Identify which cell holds the provided text, then report its [x, y] central coordinate. 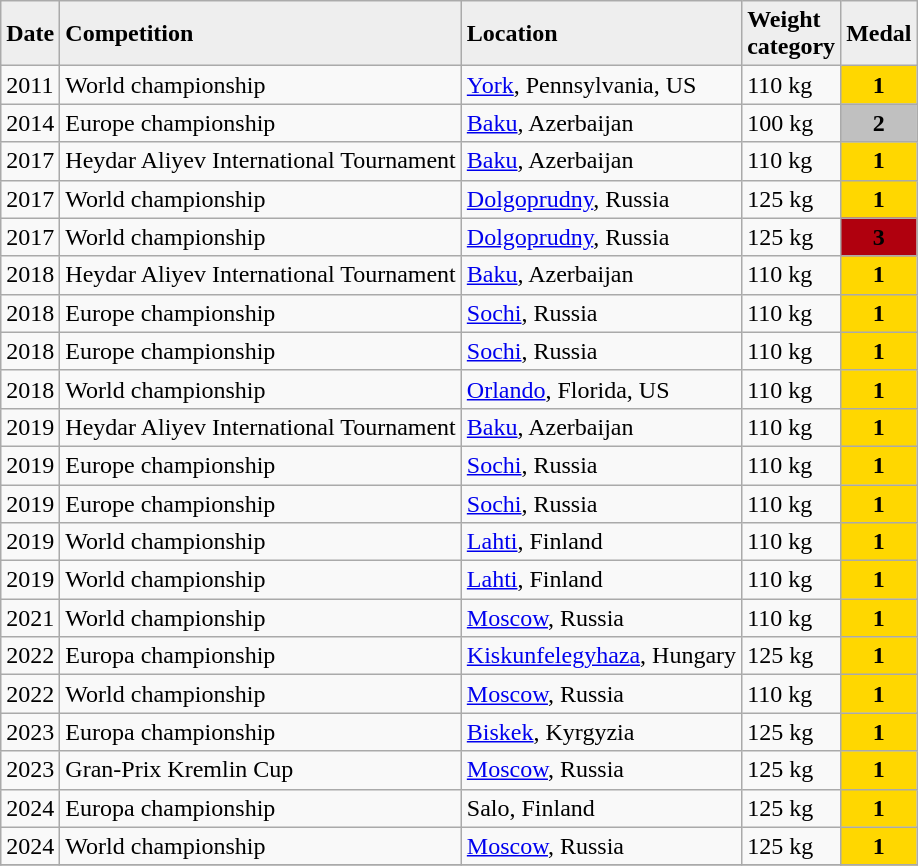
2021 [30, 618]
Medal [879, 34]
Location [601, 34]
3 [879, 237]
100 kg [792, 123]
Salo, Finland [601, 808]
2 [879, 123]
Date [30, 34]
Biskek, Kyrgyzia [601, 732]
2014 [30, 123]
Kiskunfelegyhaza, Hungary [601, 656]
York, Pennsylvania, US [601, 85]
Gran-Prix Kremlin Cup [260, 770]
2011 [30, 85]
Competition [260, 34]
Orlando, Florida, US [601, 389]
Weight category [792, 34]
